Search for the cell housing the specified text and yield its (x, y) center coordinate. 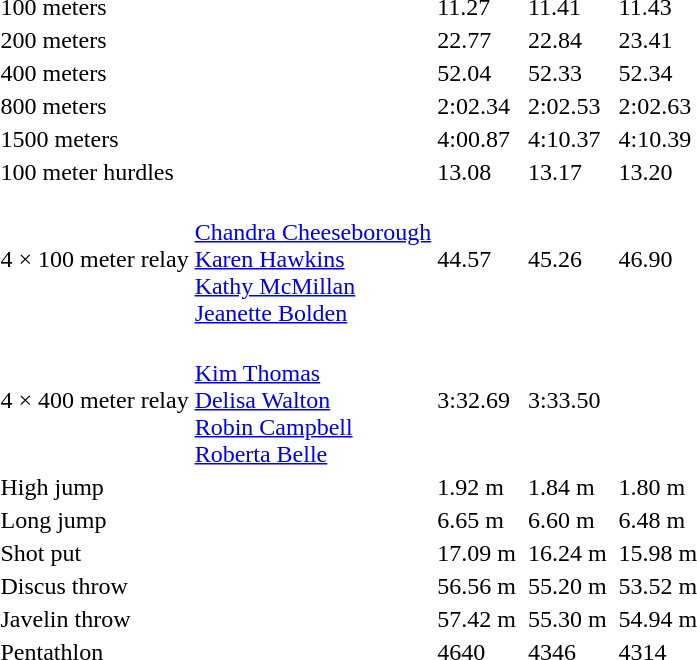
17.09 m (477, 553)
13.08 (477, 172)
Chandra CheeseboroughKaren HawkinsKathy McMillanJeanette Bolden (313, 259)
55.30 m (567, 619)
3:33.50 (567, 400)
45.26 (567, 259)
2:02.53 (567, 106)
57.42 m (477, 619)
6.60 m (567, 520)
16.24 m (567, 553)
56.56 m (477, 586)
4:00.87 (477, 139)
22.77 (477, 40)
13.17 (567, 172)
52.04 (477, 73)
55.20 m (567, 586)
2:02.34 (477, 106)
Kim ThomasDelisa WaltonRobin CampbellRoberta Belle (313, 400)
4:10.37 (567, 139)
1.92 m (477, 487)
22.84 (567, 40)
6.65 m (477, 520)
52.33 (567, 73)
3:32.69 (477, 400)
44.57 (477, 259)
1.84 m (567, 487)
